Extract the (x, y) coordinate from the center of the cell holding the provided text.  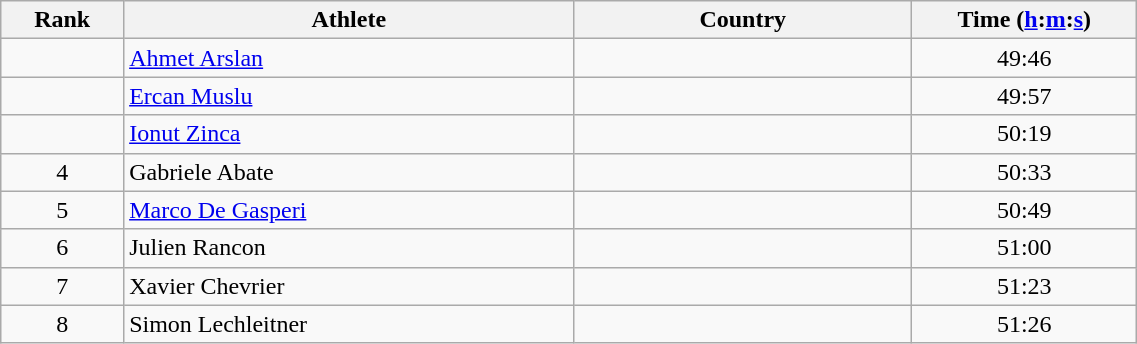
51:00 (1024, 248)
Rank (62, 20)
Ionut Zinca (349, 134)
Gabriele Abate (349, 172)
6 (62, 248)
50:33 (1024, 172)
8 (62, 324)
Ahmet Arslan (349, 58)
Julien Rancon (349, 248)
Time (h:m:s) (1024, 20)
4 (62, 172)
Xavier Chevrier (349, 286)
Athlete (349, 20)
Marco De Gasperi (349, 210)
5 (62, 210)
Ercan Muslu (349, 96)
Country (743, 20)
50:19 (1024, 134)
49:46 (1024, 58)
49:57 (1024, 96)
7 (62, 286)
Simon Lechleitner (349, 324)
51:26 (1024, 324)
51:23 (1024, 286)
50:49 (1024, 210)
